Identify which cell holds the provided text, then report its (X, Y) central coordinate. 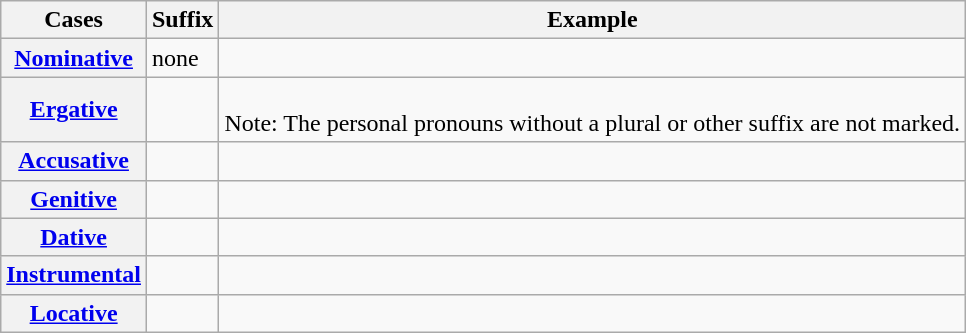
Accusative (74, 161)
Dative (74, 237)
Note: The personal pronouns without a plural or other suffix are not marked. (592, 110)
Suffix (182, 20)
Genitive (74, 199)
Locative (74, 313)
Cases (74, 20)
Nominative (74, 58)
none (182, 58)
Instrumental (74, 275)
Ergative (74, 110)
Example (592, 20)
